Detect which cell encompasses the target text, then output its (X, Y) center coordinate. 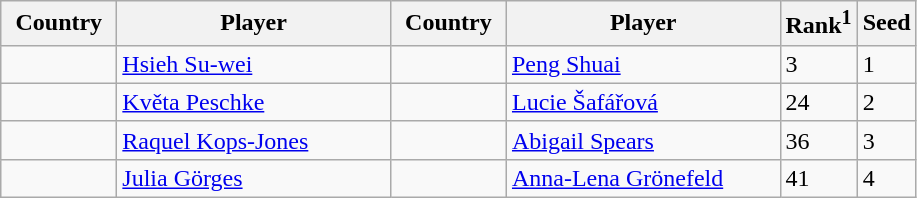
Seed (886, 24)
24 (818, 102)
Lucie Šafářová (643, 102)
4 (886, 178)
Hsieh Su-wei (254, 64)
Rank1 (818, 24)
Květa Peschke (254, 102)
1 (886, 64)
Peng Shuai (643, 64)
Anna-Lena Grönefeld (643, 178)
2 (886, 102)
Raquel Kops-Jones (254, 140)
36 (818, 140)
Abigail Spears (643, 140)
Julia Görges (254, 178)
41 (818, 178)
